Pinpoint the cell where the given text exists, returning its (x, y) midpoint coordinate. 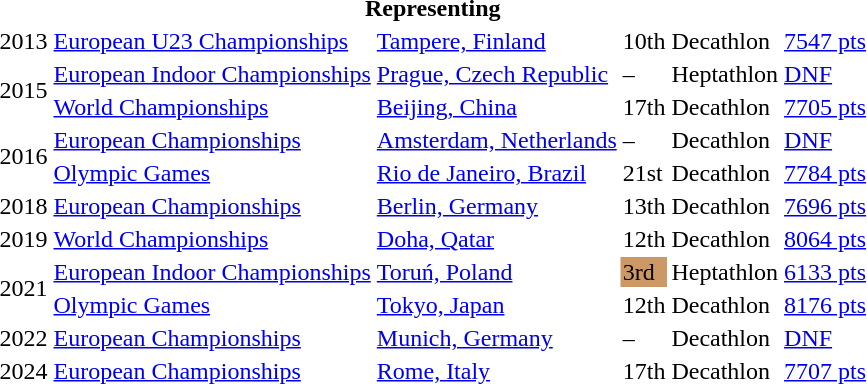
Beijing, China (496, 107)
3rd (644, 272)
10th (644, 41)
Toruń, Poland (496, 272)
Berlin, Germany (496, 206)
European U23 Championships (212, 41)
17th (644, 107)
Amsterdam, Netherlands (496, 140)
21st (644, 173)
Tokyo, Japan (496, 305)
Tampere, Finland (496, 41)
Prague, Czech Republic (496, 74)
Rio de Janeiro, Brazil (496, 173)
Munich, Germany (496, 338)
13th (644, 206)
Doha, Qatar (496, 239)
